Pinpoint the cell where the given text exists, returning its [X, Y] midpoint coordinate. 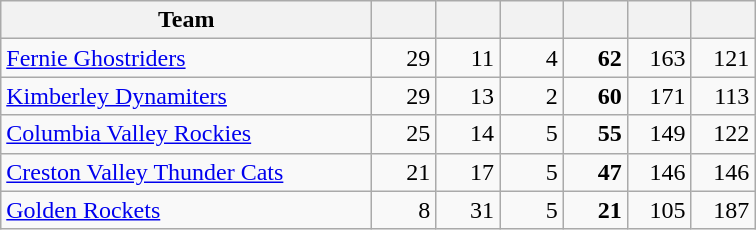
Fernie Ghostriders [186, 58]
31 [468, 210]
62 [595, 58]
163 [659, 58]
122 [723, 134]
171 [659, 96]
11 [468, 58]
Creston Valley Thunder Cats [186, 172]
25 [404, 134]
149 [659, 134]
47 [595, 172]
187 [723, 210]
55 [595, 134]
13 [468, 96]
14 [468, 134]
Columbia Valley Rockies [186, 134]
60 [595, 96]
2 [532, 96]
8 [404, 210]
Golden Rockets [186, 210]
17 [468, 172]
105 [659, 210]
Kimberley Dynamiters [186, 96]
Team [186, 20]
113 [723, 96]
121 [723, 58]
4 [532, 58]
